Identify which cell holds the provided text, then report its (x, y) central coordinate. 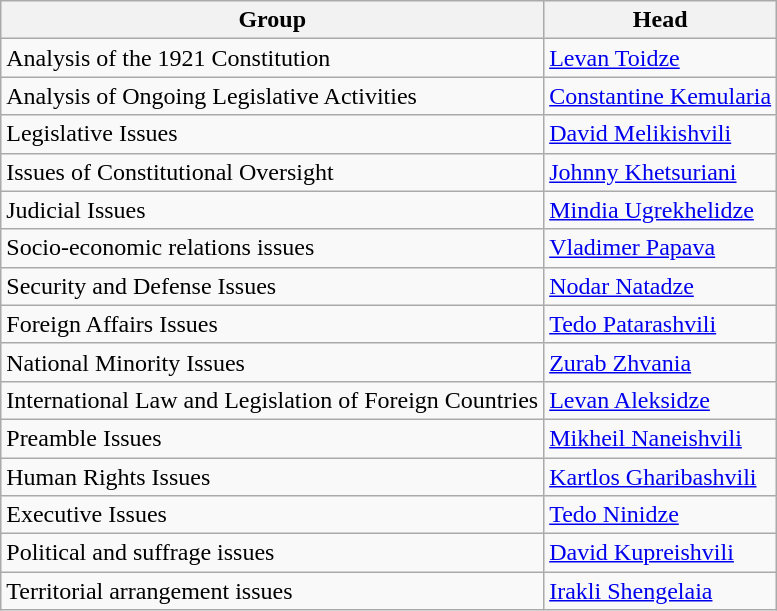
David Melikishvili (660, 134)
Group (272, 20)
Nodar Natadze (660, 286)
Kartlos Gharibashvili (660, 477)
Political and suffrage issues (272, 553)
Foreign Affairs Issues (272, 324)
Analysis of the 1921 Constitution (272, 58)
Levan Toidze (660, 58)
Mikheil Naneishvili (660, 438)
Vladimer Papava (660, 248)
Legislative Issues (272, 134)
Security and Defense Issues (272, 286)
Mindia Ugrekhelidze (660, 210)
Constantine Kemularia (660, 96)
Executive Issues (272, 515)
Preamble Issues (272, 438)
Tedo Patarashvili (660, 324)
Judicial Issues (272, 210)
Head (660, 20)
Issues of Constitutional Oversight (272, 172)
Socio-economic relations issues (272, 248)
Tedo Ninidze (660, 515)
Territorial arrangement issues (272, 591)
Levan Aleksidze (660, 400)
National Minority Issues (272, 362)
Johnny Khetsuriani (660, 172)
David Kupreishvili (660, 553)
Irakli Shengelaia (660, 591)
Zurab Zhvania (660, 362)
International Law and Legislation of Foreign Countries (272, 400)
Human Rights Issues (272, 477)
Analysis of Ongoing Legislative Activities (272, 96)
